Determine the [x, y] coordinate at the center of the cell enclosing the given text.  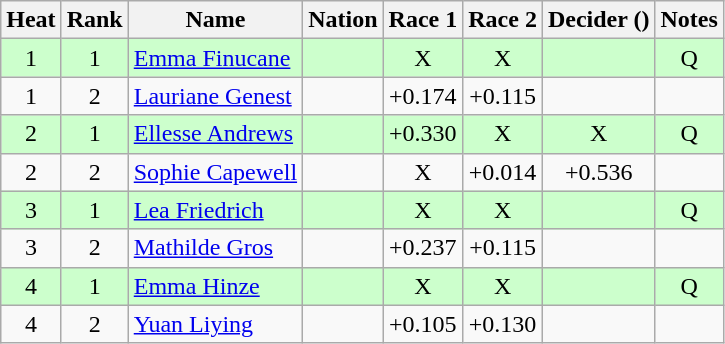
+0.174 [423, 96]
Nation [343, 20]
Mathilde Gros [215, 248]
Decider () [598, 20]
+0.330 [423, 134]
+0.237 [423, 248]
+0.130 [503, 324]
Sophie Capewell [215, 172]
Emma Finucane [215, 58]
Yuan Liying [215, 324]
+0.536 [598, 172]
Name [215, 20]
Lauriane Genest [215, 96]
Race 1 [423, 20]
+0.105 [423, 324]
Notes [689, 20]
Race 2 [503, 20]
Heat [31, 20]
Lea Friedrich [215, 210]
+0.014 [503, 172]
Rank [94, 20]
Ellesse Andrews [215, 134]
Emma Hinze [215, 286]
